Scan for the cell matching the given text and deliver its [x, y] coordinate at center. 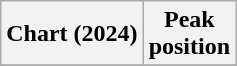
Peakposition [189, 34]
Chart (2024) [72, 34]
